Pinpoint the cell where the given text exists, returning its (X, Y) midpoint coordinate. 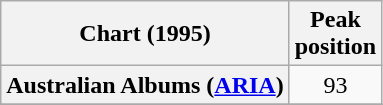
Peakposition (335, 34)
93 (335, 85)
Chart (1995) (145, 34)
Australian Albums (ARIA) (145, 85)
